Identify which cell holds the provided text, then report its (x, y) central coordinate. 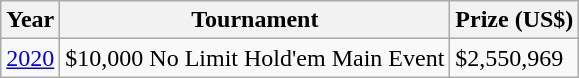
2020 (30, 58)
$2,550,969 (514, 58)
$10,000 No Limit Hold'em Main Event (255, 58)
Prize (US$) (514, 20)
Year (30, 20)
Tournament (255, 20)
